Output the (x, y) coordinate of the center of the cell containing the given text.  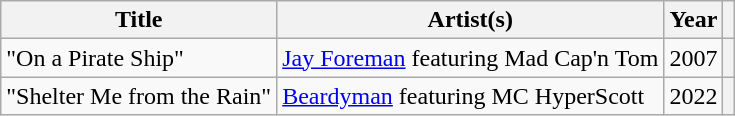
2022 (694, 96)
"Shelter Me from the Rain" (139, 96)
"On a Pirate Ship" (139, 58)
Jay Foreman featuring Mad Cap'n Tom (470, 58)
Artist(s) (470, 20)
Year (694, 20)
Title (139, 20)
2007 (694, 58)
Beardyman featuring MC HyperScott (470, 96)
